Find where the given text appears and provide that cell's center as [X, Y] coordinate. 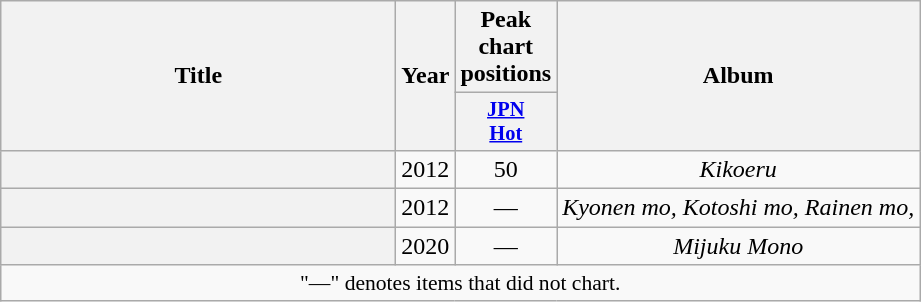
2020 [426, 246]
JPNHot [506, 122]
50 [506, 169]
Kyonen mo, Kotoshi mo, Rainen mo, [738, 208]
Kikoeru [738, 169]
Album [738, 76]
Peak chart positions [506, 47]
Title [198, 76]
Year [426, 76]
"—" denotes items that did not chart. [460, 283]
Mijuku Mono [738, 246]
